For the text-containing cell, return its midpoint in [X, Y] coordinate format. 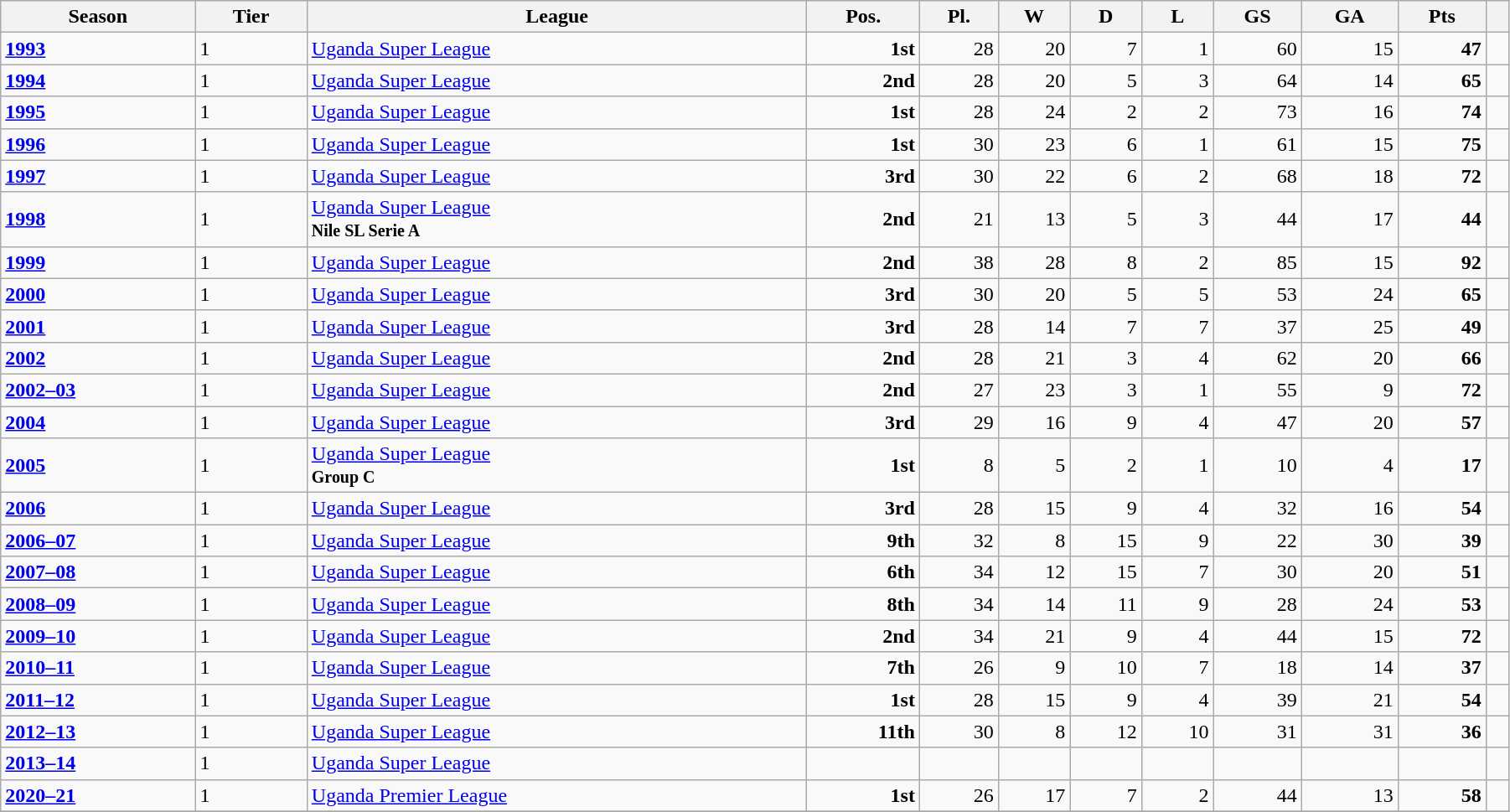
2004 [98, 422]
GS [1257, 17]
1995 [98, 112]
75 [1441, 144]
2006–07 [98, 540]
74 [1441, 112]
2009–10 [98, 636]
League [556, 17]
2005 [98, 466]
Uganda Super League Nile SL Serie A [556, 220]
29 [959, 422]
85 [1257, 262]
Pl. [959, 17]
6th [863, 572]
11 [1106, 604]
GA [1349, 17]
L [1177, 17]
2007–08 [98, 572]
2013–14 [98, 763]
9th [863, 540]
8th [863, 604]
2002 [98, 358]
92 [1441, 262]
36 [1441, 732]
64 [1257, 80]
2008–09 [98, 604]
2006 [98, 509]
1997 [98, 176]
2002–03 [98, 390]
61 [1257, 144]
27 [959, 390]
73 [1257, 112]
Season [98, 17]
55 [1257, 390]
2011–12 [98, 700]
Pos. [863, 17]
58 [1441, 795]
2001 [98, 326]
2012–13 [98, 732]
1998 [98, 220]
1996 [98, 144]
1993 [98, 49]
D [1106, 17]
Pts [1441, 17]
66 [1441, 358]
Uganda Premier League [556, 795]
2010–11 [98, 668]
1999 [98, 262]
60 [1257, 49]
51 [1441, 572]
Uganda Super League Group C [556, 466]
2000 [98, 294]
2020–21 [98, 795]
Tier [251, 17]
11th [863, 732]
25 [1349, 326]
49 [1441, 326]
62 [1257, 358]
7th [863, 668]
57 [1441, 422]
1994 [98, 80]
W [1034, 17]
38 [959, 262]
68 [1257, 176]
